From the cell containing the given text, extract its center point as [x, y] coordinate. 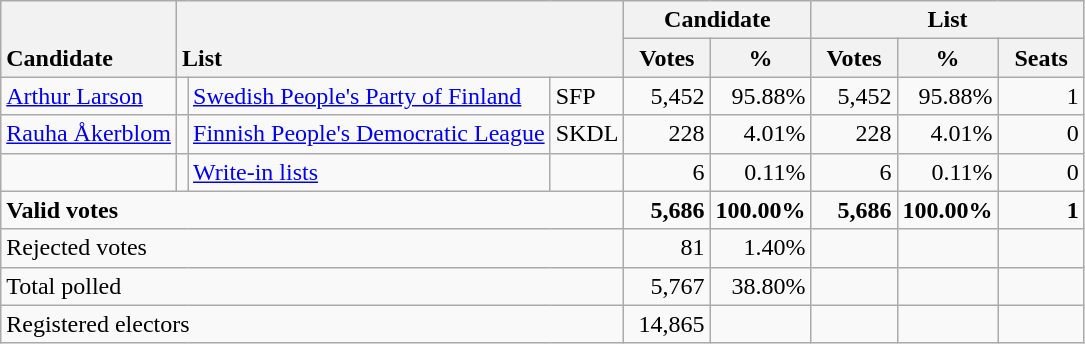
Arthur Larson [89, 96]
1.40% [760, 248]
14,865 [667, 324]
81 [667, 248]
Registered electors [312, 324]
SKDL [587, 134]
Valid votes [312, 210]
Total polled [312, 286]
Write-in lists [370, 172]
5,767 [667, 286]
SFP [587, 96]
Seats [1041, 58]
Swedish People's Party of Finland [370, 96]
38.80% [760, 286]
Rauha Åkerblom [89, 134]
Rejected votes [312, 248]
Finnish People's Democratic League [370, 134]
